Determine the [x, y] coordinate at the center of the cell enclosing the given text.  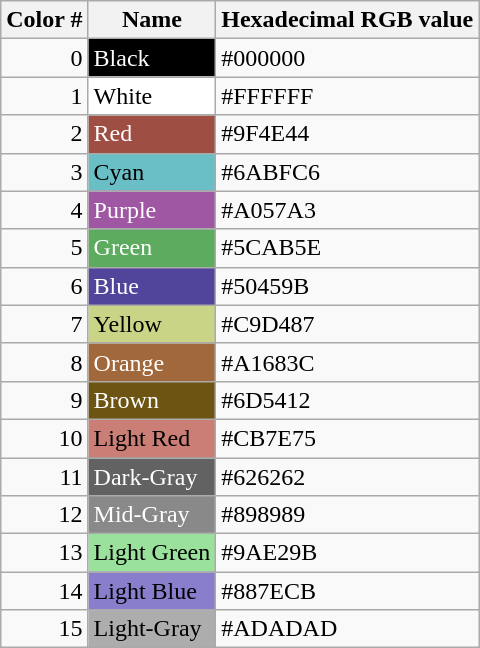
#6ABFC6 [348, 172]
Light Blue [152, 591]
Name [152, 20]
Color # [44, 20]
#CB7E75 [348, 438]
#C9D487 [348, 324]
Red [152, 134]
Mid-Gray [152, 515]
5 [44, 248]
6 [44, 286]
#9F4E44 [348, 134]
1 [44, 96]
#5CAB5E [348, 248]
#50459B [348, 286]
Light Green [152, 553]
Yellow [152, 324]
#ADADAD [348, 629]
White [152, 96]
Cyan [152, 172]
#9AE29B [348, 553]
15 [44, 629]
Blue [152, 286]
11 [44, 477]
8 [44, 362]
13 [44, 553]
10 [44, 438]
9 [44, 400]
#898989 [348, 515]
#A1683C [348, 362]
#000000 [348, 58]
Orange [152, 362]
14 [44, 591]
Brown [152, 400]
#626262 [348, 477]
#FFFFFF [348, 96]
2 [44, 134]
0 [44, 58]
12 [44, 515]
4 [44, 210]
Hexadecimal RGB value [348, 20]
3 [44, 172]
Black [152, 58]
#887ECB [348, 591]
Dark-Gray [152, 477]
7 [44, 324]
Green [152, 248]
Light Red [152, 438]
#6D5412 [348, 400]
Purple [152, 210]
Light-Gray [152, 629]
#A057A3 [348, 210]
